Return the [x, y] coordinate for the center point of the cell that contains the specified text.  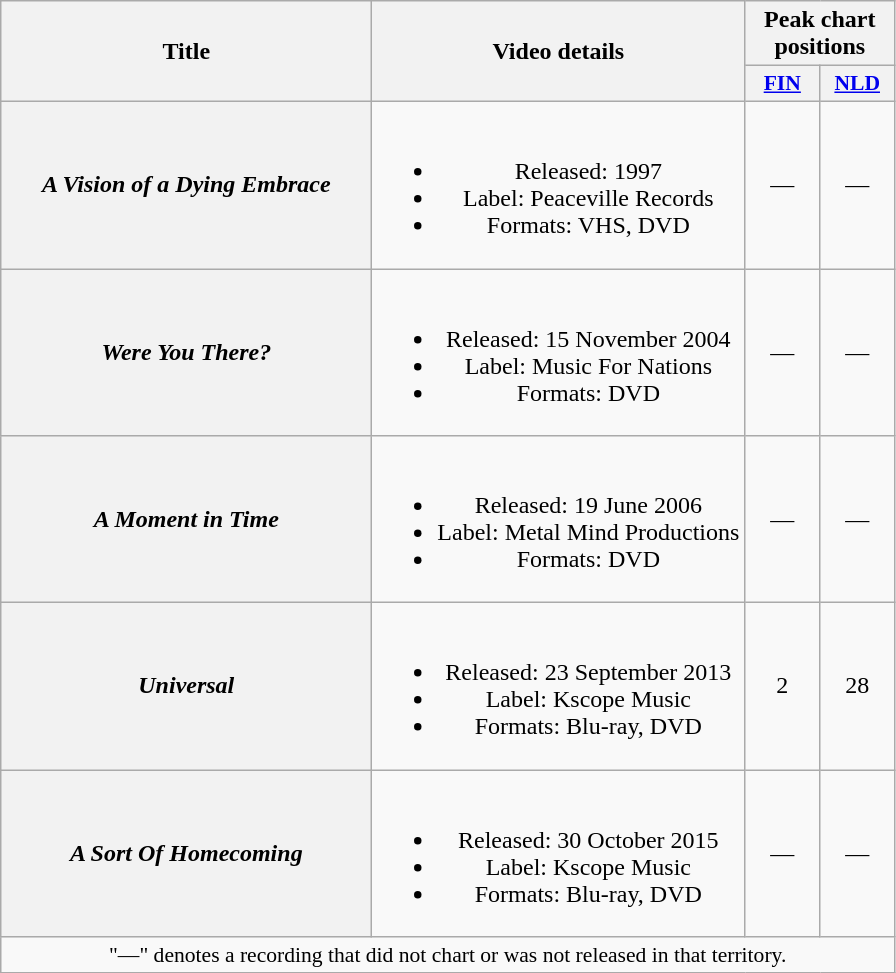
Video details [558, 52]
Released: 23 September 2013Label: Kscope MusicFormats: Blu-ray, DVD [558, 686]
Released: 19 June 2006Label: Metal Mind ProductionsFormats: DVD [558, 520]
28 [858, 686]
Were You There? [186, 352]
Released: 15 November 2004Label: Music For NationsFormats: DVD [558, 352]
Released: 1997Label: Peaceville RecordsFormats: VHS, DVD [558, 184]
Peak chart positions [820, 34]
A Vision of a Dying Embrace [186, 184]
2 [782, 686]
Universal [186, 686]
Title [186, 52]
NLD [858, 84]
"—" denotes a recording that did not chart or was not released in that territory. [448, 955]
FIN [782, 84]
A Moment in Time [186, 520]
A Sort Of Homecoming [186, 854]
Released: 30 October 2015Label: Kscope MusicFormats: Blu-ray, DVD [558, 854]
